Return (X, Y) of the center of cell containing provided text 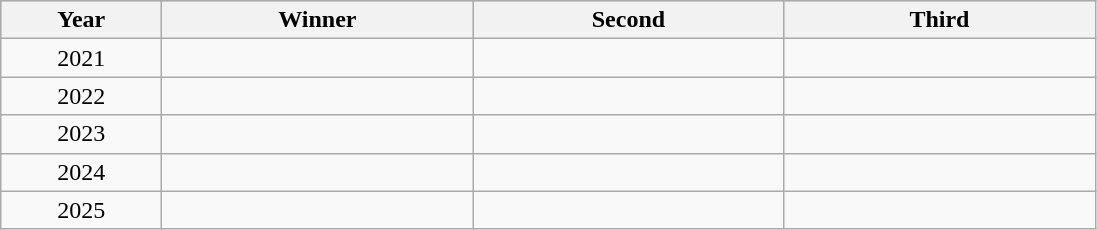
Second (628, 20)
Third (940, 20)
2022 (82, 96)
2025 (82, 210)
Year (82, 20)
2024 (82, 172)
2021 (82, 58)
Winner (318, 20)
2023 (82, 134)
